Detect which cell encompasses the target text, then output its [X, Y] center coordinate. 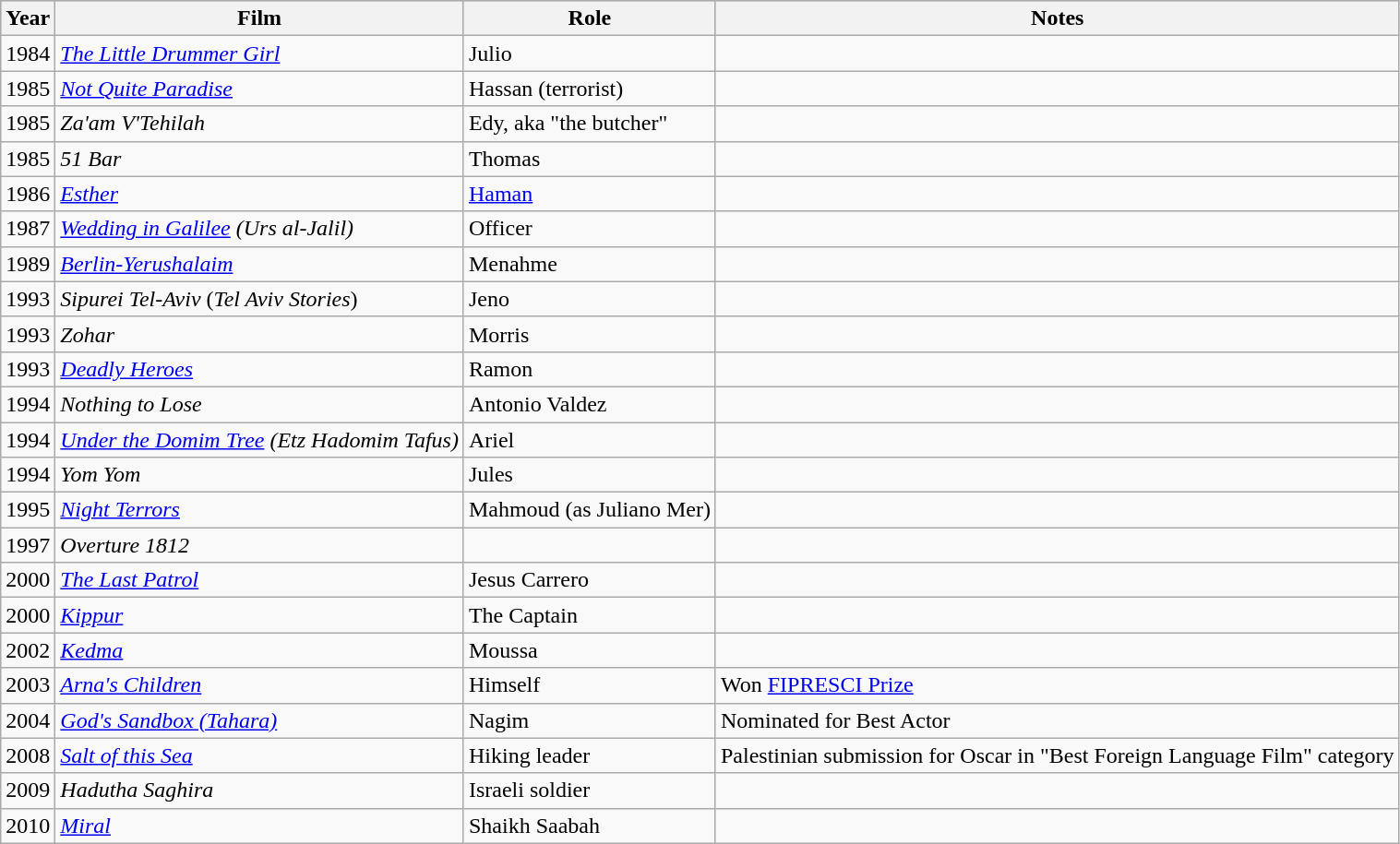
Morris [589, 334]
Ariel [589, 440]
Hassan (terrorist) [589, 89]
Antonio Valdez [589, 404]
Berlin-Yerushalaim [260, 264]
Officer [589, 229]
Thomas [589, 159]
Notes [1058, 18]
Shaikh Saabah [589, 826]
2008 [28, 755]
Year [28, 18]
Kedma [260, 650]
Nagim [589, 720]
Palestinian submission for Oscar in "Best Foreign Language Film" category [1058, 755]
Esther [260, 194]
Edy, aka "the butcher" [589, 124]
God's Sandbox (Tahara) [260, 720]
Himself [589, 685]
The Captain [589, 615]
Kippur [260, 615]
Ramon [589, 369]
Jules [589, 475]
Moussa [589, 650]
51 Bar [260, 159]
Under the Domim Tree (Etz Hadomim Tafus) [260, 440]
2004 [28, 720]
Jesus Carrero [589, 580]
Yom Yom [260, 475]
1987 [28, 229]
1984 [28, 53]
Sipurei Tel-Aviv (Tel Aviv Stories) [260, 299]
Hiking leader [589, 755]
2010 [28, 826]
Salt of this Sea [260, 755]
Nothing to Lose [260, 404]
Israeli soldier [589, 791]
Menahme [589, 264]
Not Quite Paradise [260, 89]
Miral [260, 826]
1995 [28, 510]
Zohar [260, 334]
2009 [28, 791]
Hadutha Saghira [260, 791]
Film [260, 18]
The Little Drummer Girl [260, 53]
Jeno [589, 299]
Won FIPRESCI Prize [1058, 685]
Nominated for Best Actor [1058, 720]
The Last Patrol [260, 580]
1989 [28, 264]
1986 [28, 194]
2002 [28, 650]
1997 [28, 545]
Night Terrors [260, 510]
Mahmoud (as Juliano Mer) [589, 510]
Role [589, 18]
Arna's Children [260, 685]
Za'am V'Tehilah [260, 124]
Julio [589, 53]
2003 [28, 685]
Deadly Heroes [260, 369]
Wedding in Galilee (Urs al-Jalil) [260, 229]
Overture 1812 [260, 545]
Haman [589, 194]
